Find where the given text appears and provide that cell's center as (x, y) coordinate. 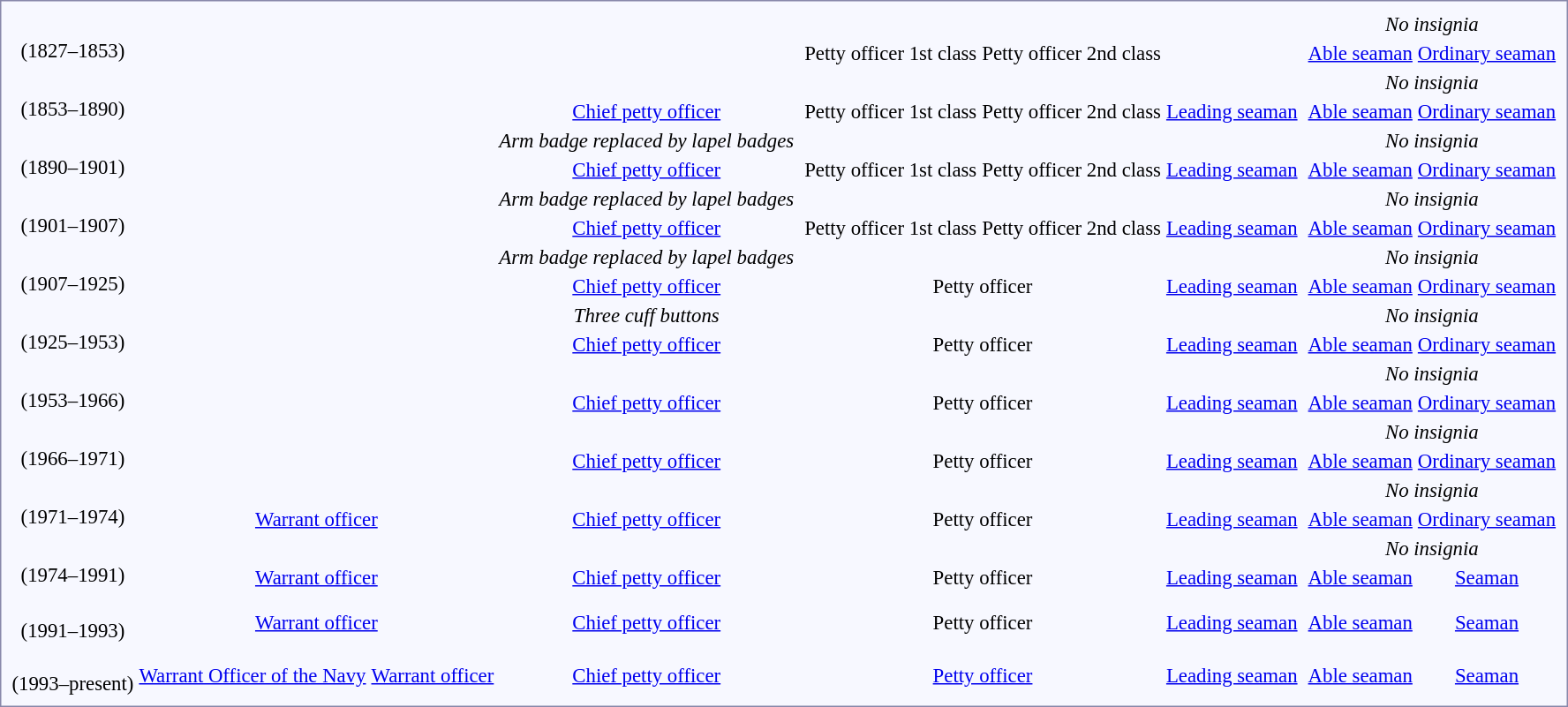
(1907–1925) (72, 272)
(1966–1971) (72, 447)
(1991–1993) (72, 618)
(1971–1974) (72, 505)
(1853–1890) (72, 97)
(1890–1901) (72, 155)
(1953–1966) (72, 388)
(1827–1853) (72, 39)
(1993–present) (72, 671)
Warrant Officer of the Navy (253, 674)
(1974–1991) (72, 563)
(1925–1953) (72, 330)
Three cuff buttons (646, 315)
(1901–1907) (72, 214)
